Output the (x, y) coordinate of the center of the cell containing the given text.  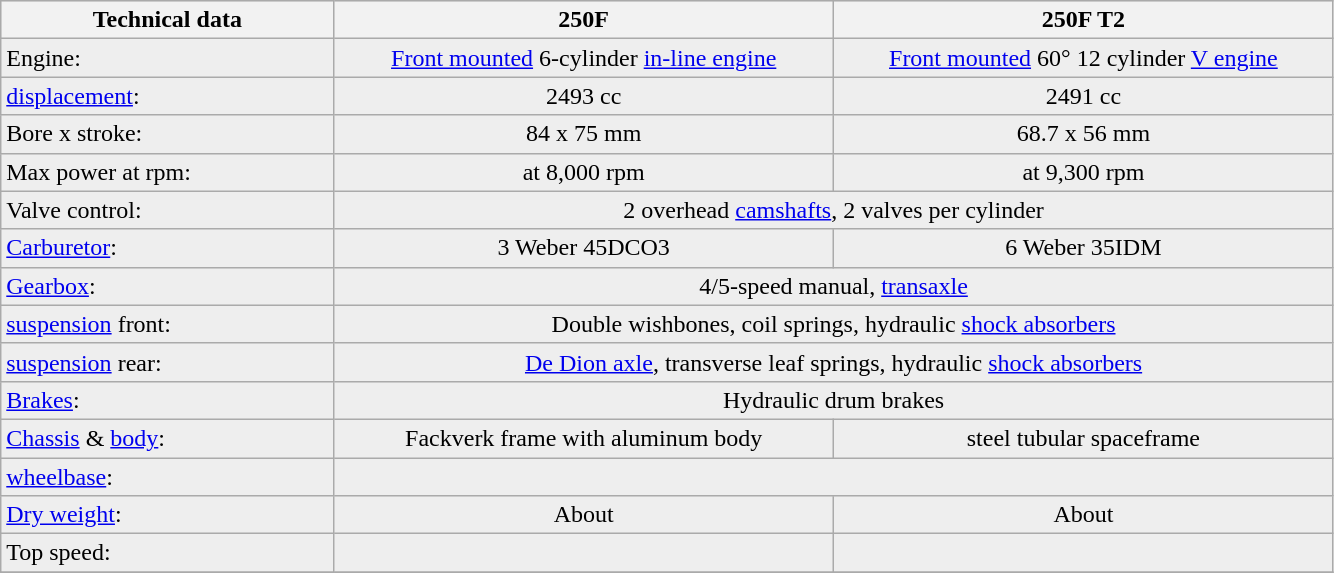
De Dion axle, transverse leaf springs, hydraulic shock absorbers (834, 362)
suspension rear: (168, 362)
Hydraulic drum brakes (834, 400)
Gearbox: (168, 286)
at 8,000 rpm (584, 172)
Max power at rpm: (168, 172)
6 Weber 35IDM (1084, 248)
Engine: (168, 58)
at 9,300 rpm (1084, 172)
wheelbase: (168, 477)
steel tubular spaceframe (1084, 438)
Front mounted 6-cylinder in-line engine (584, 58)
2 overhead camshafts, 2 valves per cylinder (834, 210)
Chassis & body: (168, 438)
3 Weber 45DCO3 (584, 248)
Technical data (168, 20)
Fackverk frame with aluminum body (584, 438)
4/5-speed manual, transaxle (834, 286)
Front mounted 60° 12 cylinder V engine (1084, 58)
displacement: (168, 96)
Top speed: (168, 553)
250F T2 (1084, 20)
Valve control: (168, 210)
Dry weight: (168, 515)
Double wishbones, coil springs, hydraulic shock absorbers (834, 324)
suspension front: (168, 324)
2493 cc (584, 96)
84 x 75 mm (584, 134)
2491 cc (1084, 96)
68.7 x 56 mm (1084, 134)
Carburetor: (168, 248)
250F (584, 20)
Bore x stroke: (168, 134)
Brakes: (168, 400)
